Capture the cell that displays the provided text and extract its [x, y] central coordinate. 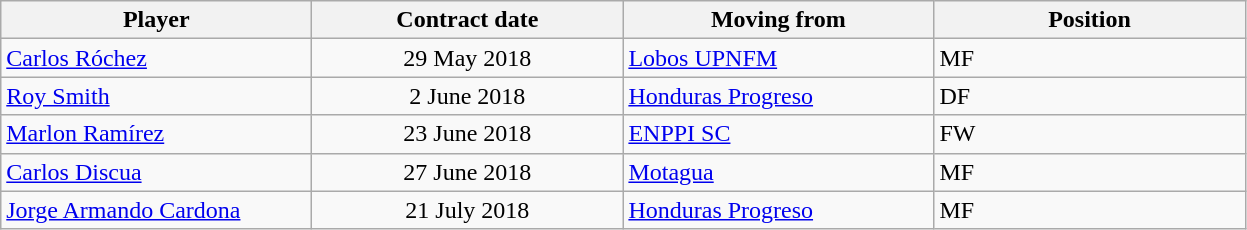
Position [1090, 20]
Player [156, 20]
27 June 2018 [468, 172]
Carlos Discua [156, 172]
DF [1090, 96]
Roy Smith [156, 96]
FW [1090, 134]
23 June 2018 [468, 134]
Jorge Armando Cardona [156, 210]
ENPPI SC [778, 134]
Moving from [778, 20]
Carlos Róchez [156, 58]
Contract date [468, 20]
29 May 2018 [468, 58]
Lobos UPNFM [778, 58]
Marlon Ramírez [156, 134]
21 July 2018 [468, 210]
2 June 2018 [468, 96]
Motagua [778, 172]
